From the cell containing the given text, extract its center point as (x, y) coordinate. 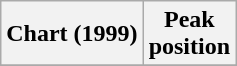
Chart (1999) (72, 34)
Peakposition (189, 34)
